Return the [X, Y] coordinate for the center point of the cell that contains the specified text.  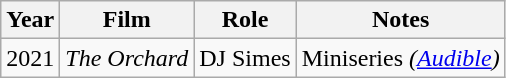
Year [30, 20]
DJ Simes [245, 58]
The Orchard [127, 58]
Role [245, 20]
Film [127, 20]
Notes [400, 20]
2021 [30, 58]
Miniseries (Audible) [400, 58]
